Search for the cell housing the specified text and yield its [x, y] center coordinate. 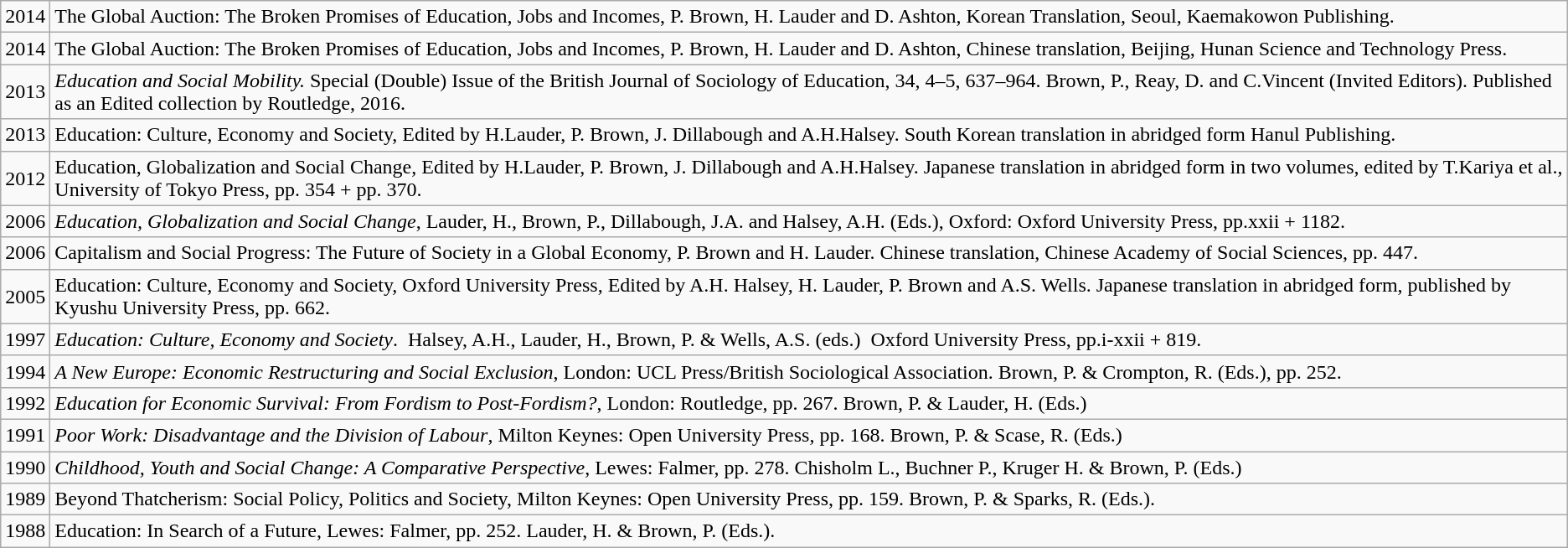
Beyond Thatcherism: Social Policy, Politics and Society, Milton Keynes: Open University Press, pp. 159. Brown, P. & Sparks, R. (Eds.). [809, 499]
Poor Work: Disadvantage and the Division of Labour, Milton Keynes: Open University Press, pp. 168. Brown, P. & Scase, R. (Eds.) [809, 435]
1988 [25, 531]
1991 [25, 435]
2012 [25, 178]
Childhood, Youth and Social Change: A Comparative Perspective, Lewes: Falmer, pp. 278. Chisholm L., Buchner P., Kruger H. & Brown, P. (Eds.) [809, 467]
1992 [25, 403]
Education: Culture, Economy and Society. Halsey, A.H., Lauder, H., Brown, P. & Wells, A.S. (eds.) Oxford University Press, pp.i-xxii + 819. [809, 339]
1990 [25, 467]
1989 [25, 499]
Education for Economic Survival: From Fordism to Post-Fordism?, London: Routledge, pp. 267. Brown, P. & Lauder, H. (Eds.) [809, 403]
1994 [25, 371]
1997 [25, 339]
Education: In Search of a Future, Lewes: Falmer, pp. 252. Lauder, H. & Brown, P. (Eds.). [809, 531]
2005 [25, 297]
